Output the (x, y) coordinate of the center of the cell containing the given text.  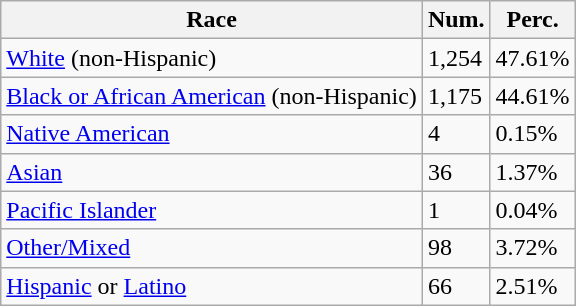
Native American (212, 134)
36 (456, 172)
4 (456, 134)
2.51% (532, 286)
44.61% (532, 96)
1.37% (532, 172)
Other/Mixed (212, 248)
0.04% (532, 210)
3.72% (532, 248)
1 (456, 210)
66 (456, 286)
Asian (212, 172)
Race (212, 20)
1,175 (456, 96)
Perc. (532, 20)
1,254 (456, 58)
47.61% (532, 58)
White (non-Hispanic) (212, 58)
Black or African American (non-Hispanic) (212, 96)
Pacific Islander (212, 210)
0.15% (532, 134)
98 (456, 248)
Hispanic or Latino (212, 286)
Num. (456, 20)
